Determine the [x, y] coordinate at the center of the cell enclosing the given text.  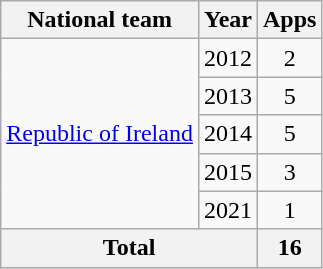
16 [289, 248]
2021 [228, 210]
2012 [228, 58]
2014 [228, 134]
Year [228, 20]
National team [100, 20]
Total [130, 248]
2013 [228, 96]
3 [289, 172]
Apps [289, 20]
Republic of Ireland [100, 134]
2 [289, 58]
2015 [228, 172]
1 [289, 210]
